Capture the cell that displays the provided text and extract its (x, y) central coordinate. 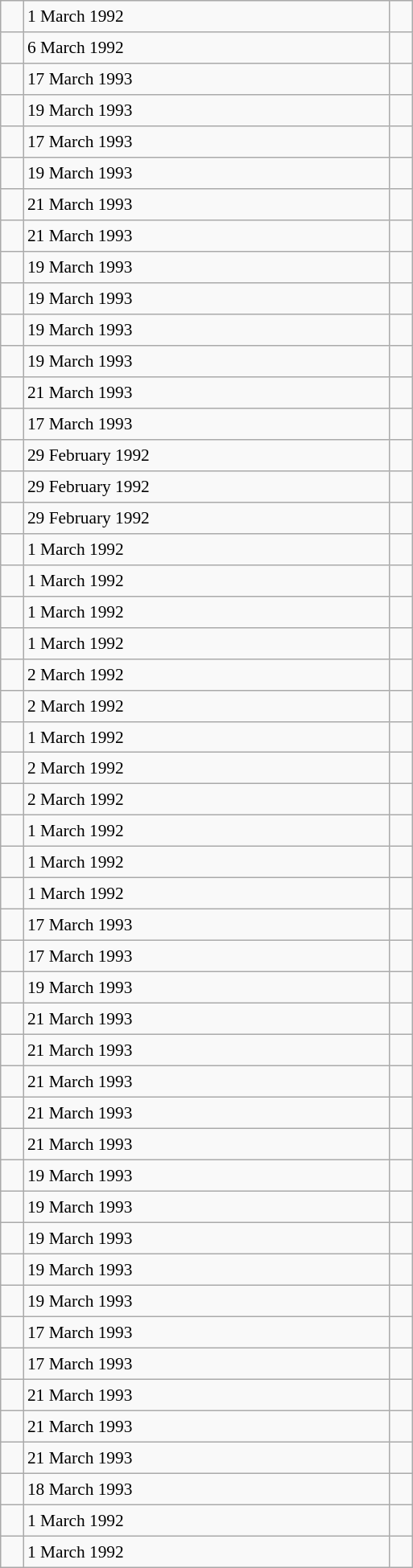
18 March 1993 (206, 1489)
6 March 1992 (206, 48)
